Identify which cell holds the provided text, then report its (x, y) central coordinate. 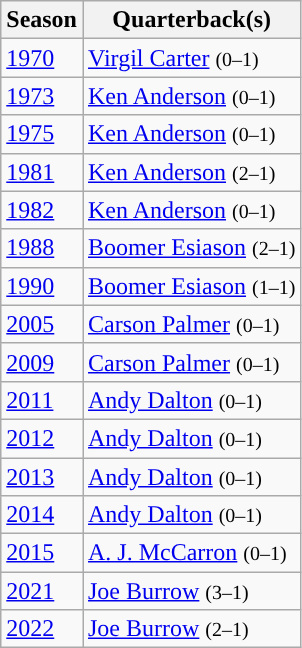
A. J. McCarron (0–1) (191, 553)
1970 (42, 58)
Virgil Carter (0–1) (191, 58)
2011 (42, 400)
1988 (42, 248)
2014 (42, 515)
2015 (42, 553)
Quarterback(s) (191, 20)
Boomer Esiason (2–1) (191, 248)
1973 (42, 96)
1981 (42, 172)
Boomer Esiason (1–1) (191, 286)
2013 (42, 477)
2005 (42, 324)
1990 (42, 286)
2009 (42, 362)
Ken Anderson (2–1) (191, 172)
2021 (42, 591)
Joe Burrow (2–1) (191, 629)
1975 (42, 134)
Season (42, 20)
2022 (42, 629)
Joe Burrow (3–1) (191, 591)
1982 (42, 210)
2012 (42, 438)
